Pinpoint the cell where the given text exists, returning its [x, y] midpoint coordinate. 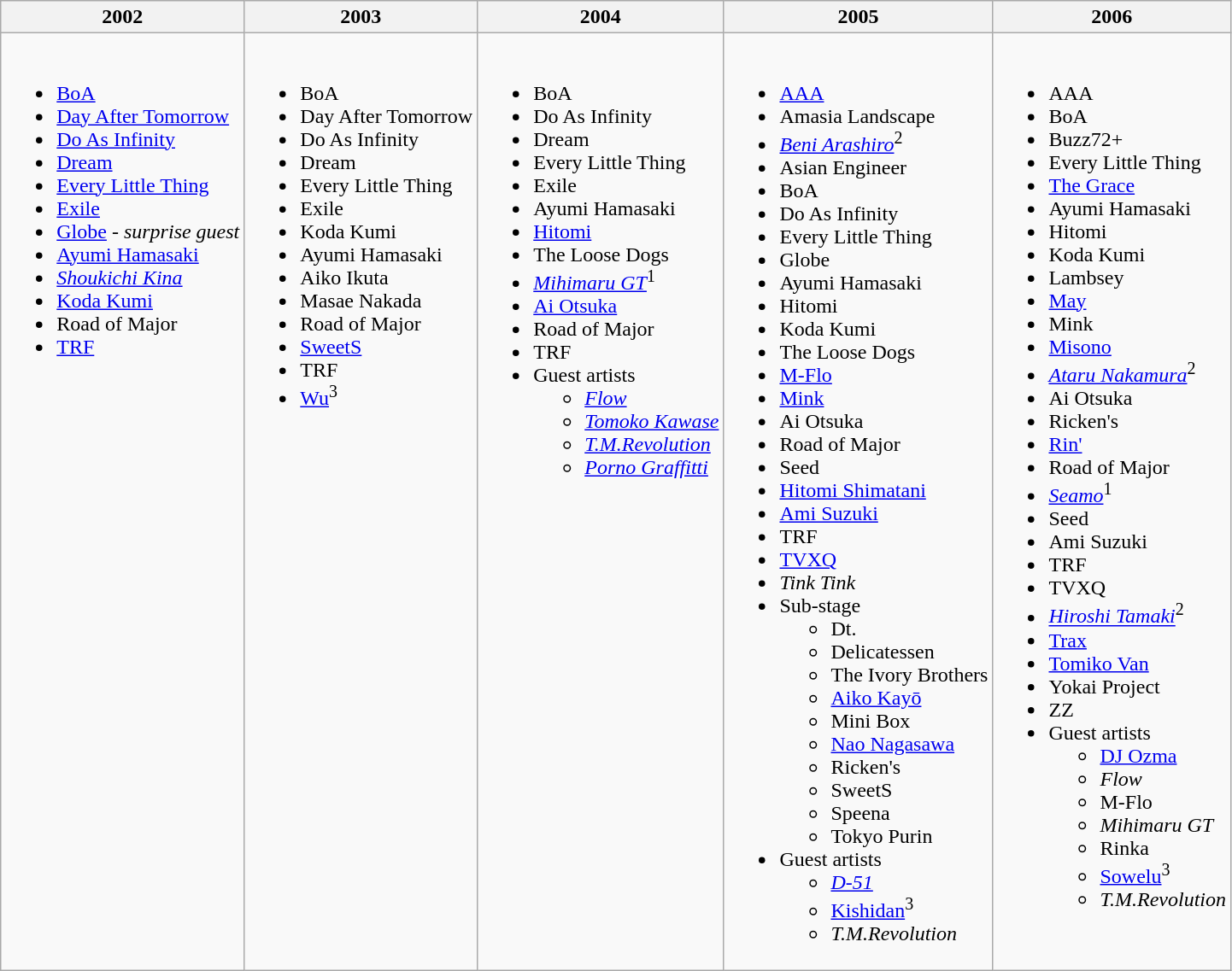
2006 [1112, 17]
2004 [601, 17]
2003 [361, 17]
2005 [858, 17]
BoADay After TomorrowDo As InfinityDreamEvery Little ThingExileKoda KumiAyumi HamasakiAiko IkutaMasae NakadaRoad of MajorSweetSTRFWu3 [361, 502]
BoADay After TomorrowDo As InfinityDreamEvery Little ThingExileGlobe - surprise guestAyumi HamasakiShoukichi KinaKoda KumiRoad of MajorTRF [123, 502]
2002 [123, 17]
